Find where the given text appears and provide that cell's center as [x, y] coordinate. 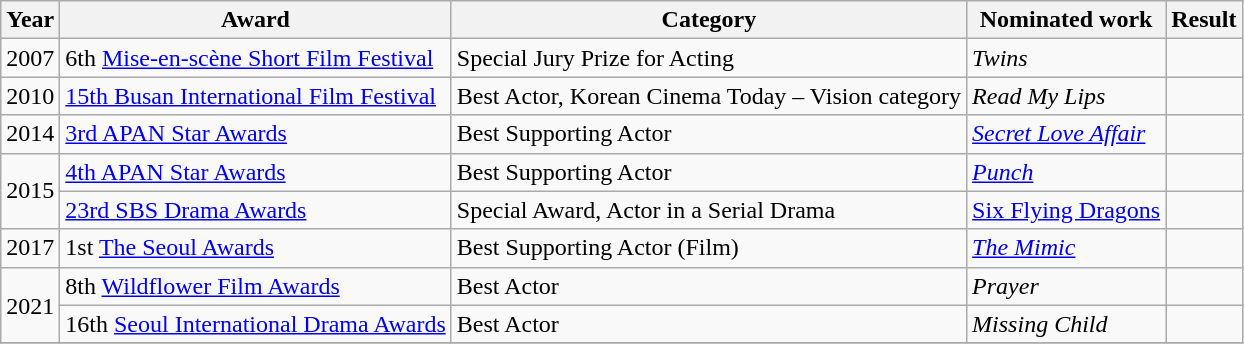
Award [256, 20]
Read My Lips [1066, 96]
3rd APAN Star Awards [256, 134]
16th Seoul International Drama Awards [256, 324]
2017 [30, 248]
Best Actor, Korean Cinema Today – Vision category [708, 96]
4th APAN Star Awards [256, 172]
Year [30, 20]
2010 [30, 96]
8th Wildflower Film Awards [256, 286]
Category [708, 20]
Special Jury Prize for Acting [708, 58]
Result [1204, 20]
Best Supporting Actor (Film) [708, 248]
2021 [30, 305]
Prayer [1066, 286]
Twins [1066, 58]
The Mimic [1066, 248]
Six Flying Dragons [1066, 210]
2015 [30, 191]
Special Award, Actor in a Serial Drama [708, 210]
2007 [30, 58]
15th Busan International Film Festival [256, 96]
Punch [1066, 172]
Missing Child [1066, 324]
23rd SBS Drama Awards [256, 210]
2014 [30, 134]
1st The Seoul Awards [256, 248]
Nominated work [1066, 20]
Secret Love Affair [1066, 134]
6th Mise-en-scène Short Film Festival [256, 58]
